Find where the given text appears and provide that cell's center as (x, y) coordinate. 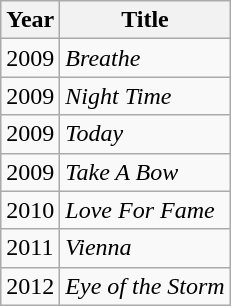
2010 (30, 210)
Today (145, 134)
Night Time (145, 96)
Take A Bow (145, 172)
Eye of the Storm (145, 286)
Breathe (145, 58)
2012 (30, 286)
Love For Fame (145, 210)
Vienna (145, 248)
Title (145, 20)
2011 (30, 248)
Year (30, 20)
